Scan for the cell matching the given text and deliver its [x, y] coordinate at center. 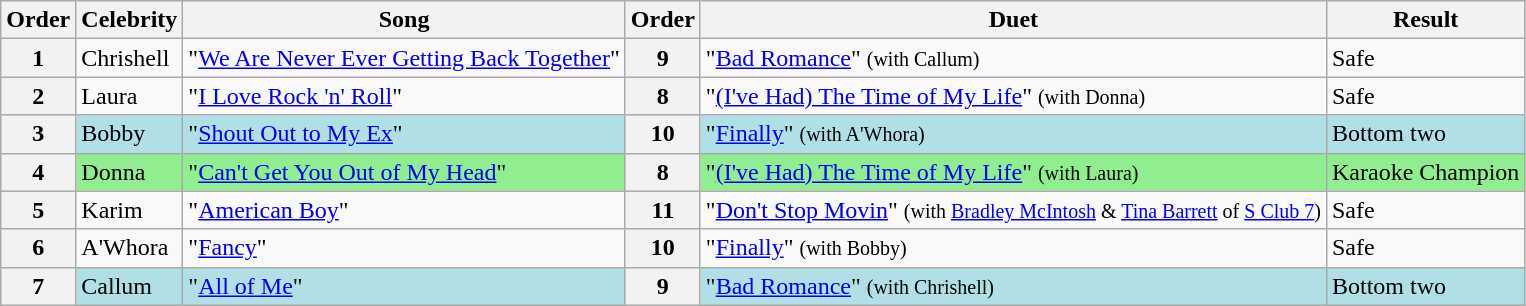
"I Love Rock 'n' Roll" [404, 96]
Chrishell [130, 58]
Karim [130, 210]
"All of Me" [404, 286]
3 [38, 134]
1 [38, 58]
Bobby [130, 134]
"Can't Get You Out of My Head" [404, 172]
Laura [130, 96]
"Don't Stop Movin" (with Bradley McIntosh & Tina Barrett of S Club 7) [1013, 210]
"Finally" (with Bobby) [1013, 248]
"Bad Romance" (with Callum) [1013, 58]
7 [38, 286]
Donna [130, 172]
"Bad Romance" (with Chrishell) [1013, 286]
"(I've Had) The Time of My Life" (with Donna) [1013, 96]
11 [662, 210]
A'Whora [130, 248]
Karaoke Champion [1425, 172]
"Shout Out to My Ex" [404, 134]
4 [38, 172]
6 [38, 248]
Celebrity [130, 20]
Result [1425, 20]
"(I've Had) The Time of My Life" (with Laura) [1013, 172]
2 [38, 96]
5 [38, 210]
"American Boy" [404, 210]
"We Are Never Ever Getting Back Together" [404, 58]
Song [404, 20]
"Finally" (with A'Whora) [1013, 134]
Duet [1013, 20]
Callum [130, 286]
"Fancy" [404, 248]
